Identify which cell holds the provided text, then report its [x, y] central coordinate. 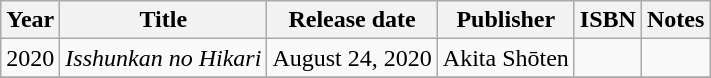
Publisher [506, 20]
ISBN [608, 20]
Akita Shōten [506, 58]
Title [164, 20]
Isshunkan no Hikari [164, 58]
August 24, 2020 [352, 58]
Year [30, 20]
2020 [30, 58]
Release date [352, 20]
Notes [675, 20]
